Provide the (X, Y) coordinate of the cell's center where the given text is located.  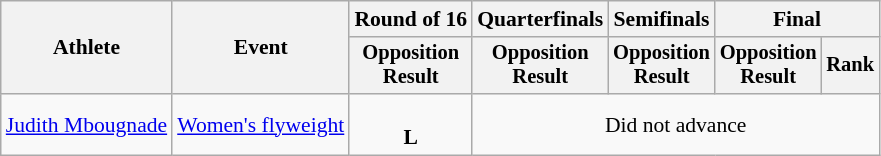
Did not advance (676, 124)
L (410, 124)
Event (260, 48)
Rank (850, 66)
Athlete (86, 48)
Semifinals (662, 19)
Final (797, 19)
Round of 16 (410, 19)
Quarterfinals (540, 19)
Judith Mbougnade (86, 124)
Women's flyweight (260, 124)
